Detect which cell encompasses the target text, then output its (x, y) center coordinate. 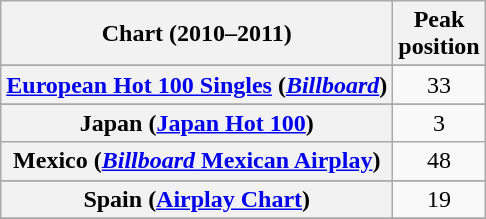
33 (439, 85)
19 (439, 199)
48 (439, 161)
Peakposition (439, 34)
Japan (Japan Hot 100) (197, 123)
Spain (Airplay Chart) (197, 199)
3 (439, 123)
Mexico (Billboard Mexican Airplay) (197, 161)
Chart (2010–2011) (197, 34)
European Hot 100 Singles (Billboard) (197, 85)
